Scan for the cell matching the given text and deliver its [X, Y] coordinate at center. 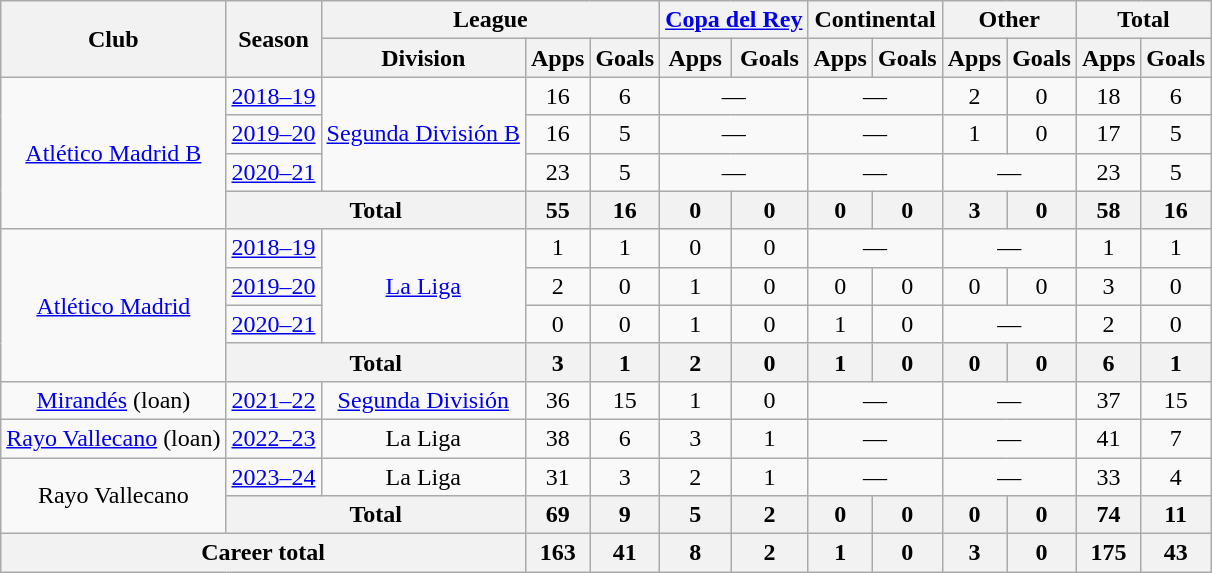
Atlético Madrid B [114, 153]
36 [557, 400]
9 [625, 515]
Season [274, 39]
163 [557, 553]
33 [1108, 477]
43 [1176, 553]
2022–23 [274, 438]
Rayo Vallecano [114, 496]
Career total [264, 553]
55 [557, 210]
7 [1176, 438]
38 [557, 438]
Club [114, 39]
37 [1108, 400]
Rayo Vallecano (loan) [114, 438]
Continental [875, 20]
Mirandés (loan) [114, 400]
175 [1108, 553]
League [490, 20]
Segunda División [423, 400]
74 [1108, 515]
Atlético Madrid [114, 305]
Segunda División B [423, 134]
Division [423, 58]
2023–24 [274, 477]
Other [1009, 20]
31 [557, 477]
2021–22 [274, 400]
Copa del Rey [734, 20]
11 [1176, 515]
17 [1108, 134]
69 [557, 515]
18 [1108, 96]
4 [1176, 477]
58 [1108, 210]
8 [696, 553]
